Detect which cell encompasses the target text, then output its (X, Y) center coordinate. 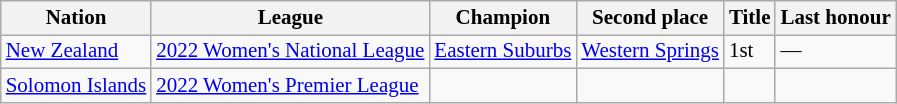
Nation (76, 18)
League (290, 18)
Solomon Islands (76, 86)
— (835, 52)
Second place (650, 18)
1st (750, 52)
2022 Women's Premier League (290, 86)
Eastern Suburbs (502, 52)
Western Springs (650, 52)
2022 Women's National League (290, 52)
Last honour (835, 18)
Title (750, 18)
New Zealand (76, 52)
Champion (502, 18)
